Scan for the cell matching the given text and deliver its (x, y) coordinate at center. 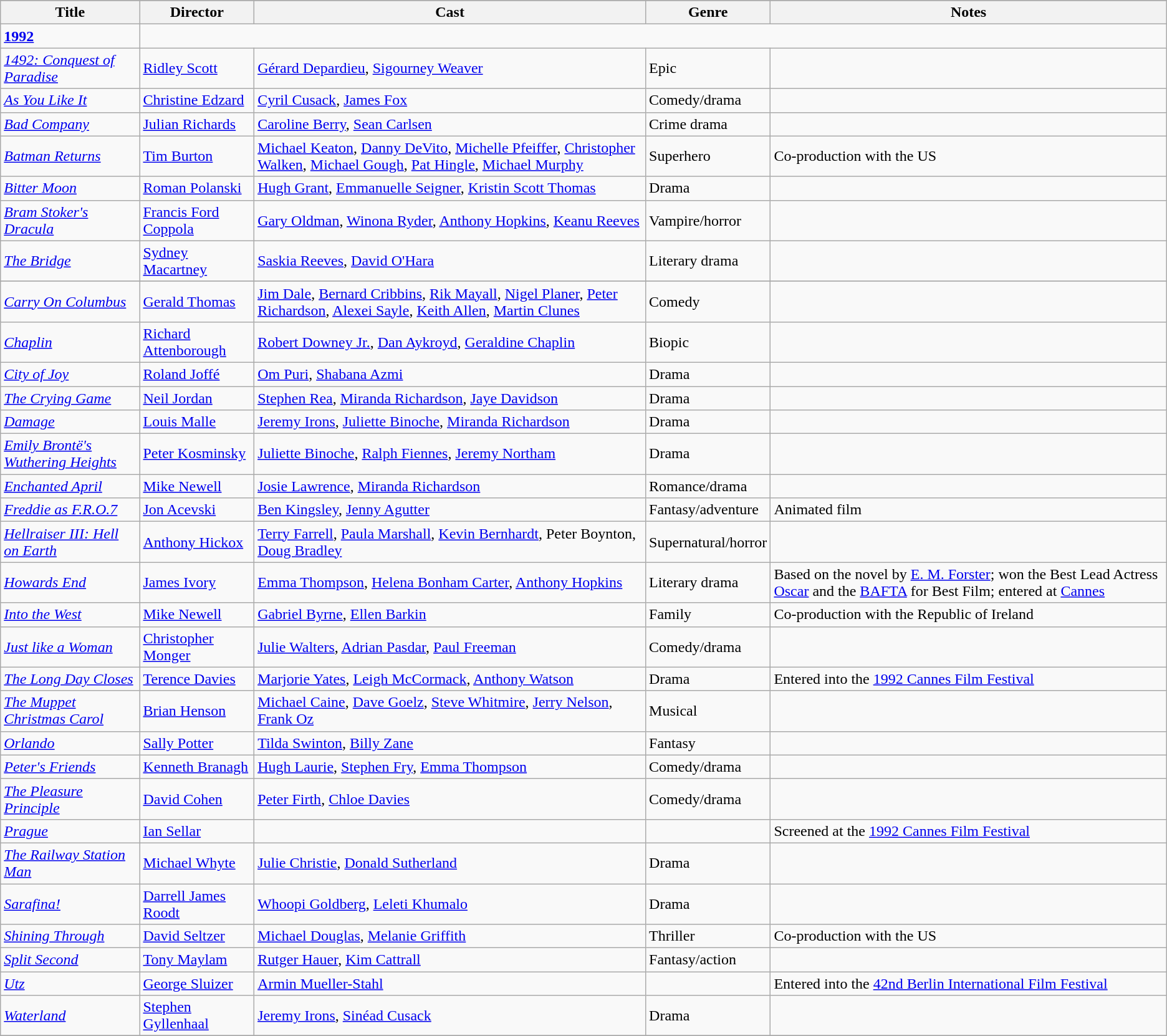
Jon Acevski (197, 510)
Juliette Binoche, Ralph Fiennes, Jeremy Northam (450, 454)
Jeremy Irons, Juliette Binoche, Miranda Richardson (450, 422)
Hugh Laurie, Stephen Fry, Emma Thompson (450, 767)
Roland Joffé (197, 374)
Waterland (70, 1016)
1492: Conquest of Paradise (70, 69)
Bitter Moon (70, 188)
Thriller (708, 936)
Ridley Scott (197, 69)
Sarafina! (70, 904)
The Bridge (70, 261)
Emily Brontë's Wuthering Heights (70, 454)
Animated film (969, 510)
Fantasy/action (708, 960)
1992 (70, 36)
Comedy (708, 302)
Emma Thompson, Helena Bonham Carter, Anthony Hopkins (450, 582)
Om Puri, Shabana Azmi (450, 374)
Supernatural/horror (708, 542)
Christopher Monger (197, 647)
Terence Davies (197, 679)
Musical (708, 711)
Just like a Woman (70, 647)
Howards End (70, 582)
Director (197, 12)
Bram Stoker's Dracula (70, 221)
Freddie as F.R.O.7 (70, 510)
Julian Richards (197, 124)
Gary Oldman, Winona Ryder, Anthony Hopkins, Keanu Reeves (450, 221)
Robert Downey Jr., Dan Aykroyd, Geraldine Chaplin (450, 342)
David Seltzer (197, 936)
Gabriel Byrne, Ellen Barkin (450, 615)
Whoopi Goldberg, Leleti Khumalo (450, 904)
Julie Walters, Adrian Pasdar, Paul Freeman (450, 647)
Christine Edzard (197, 100)
Roman Polanski (197, 188)
The Muppet Christmas Carol (70, 711)
Peter's Friends (70, 767)
As You Like It (70, 100)
Darrell James Roodt (197, 904)
Prague (70, 831)
Tony Maylam (197, 960)
Utz (70, 984)
Vampire/horror (708, 221)
Ben Kingsley, Jenny Agutter (450, 510)
Carry On Columbus (70, 302)
Cyril Cusack, James Fox (450, 100)
Fantasy (708, 743)
Hugh Grant, Emmanuelle Seigner, Kristin Scott Thomas (450, 188)
The Railway Station Man (70, 863)
Tilda Swinton, Billy Zane (450, 743)
Shining Through (70, 936)
Jim Dale, Bernard Cribbins, Rik Mayall, Nigel Planer, Peter Richardson, Alexei Sayle, Keith Allen, Martin Clunes (450, 302)
Damage (70, 422)
Entered into the 1992 Cannes Film Festival (969, 679)
Romance/drama (708, 486)
Bad Company (70, 124)
Screened at the 1992 Cannes Film Festival (969, 831)
Cast (450, 12)
Co-production with the Republic of Ireland (969, 615)
Neil Jordan (197, 398)
Richard Attenborough (197, 342)
Notes (969, 12)
Superhero (708, 156)
Jeremy Irons, Sinéad Cusack (450, 1016)
Hellraiser III: Hell on Earth (70, 542)
Terry Farrell, Paula Marshall, Kevin Bernhardt, Peter Boynton, Doug Bradley (450, 542)
Saskia Reeves, David O'Hara (450, 261)
Based on the novel by E. M. Forster; won the Best Lead Actress Oscar and the BAFTA for Best Film; entered at Cannes (969, 582)
Kenneth Branagh (197, 767)
City of Joy (70, 374)
Gérard Depardieu, Sigourney Weaver (450, 69)
Enchanted April (70, 486)
Louis Malle (197, 422)
Julie Christie, Donald Sutherland (450, 863)
Gerald Thomas (197, 302)
Rutger Hauer, Kim Cattrall (450, 960)
Sydney Macartney (197, 261)
Orlando (70, 743)
Michael Whyte (197, 863)
Crime drama (708, 124)
Entered into the 42nd Berlin International Film Festival (969, 984)
Genre (708, 12)
Marjorie Yates, Leigh McCormack, Anthony Watson (450, 679)
Into the West (70, 615)
Batman Returns (70, 156)
Stephen Gyllenhaal (197, 1016)
David Cohen (197, 799)
Split Second (70, 960)
Michael Douglas, Melanie Griffith (450, 936)
Family (708, 615)
Fantasy/adventure (708, 510)
Anthony Hickox (197, 542)
George Sluizer (197, 984)
Peter Firth, Chloe Davies (450, 799)
Michael Keaton, Danny DeVito, Michelle Pfeiffer, Christopher Walken, Michael Gough, Pat Hingle, Michael Murphy (450, 156)
Epic (708, 69)
Peter Kosminsky (197, 454)
Stephen Rea, Miranda Richardson, Jaye Davidson (450, 398)
Michael Caine, Dave Goelz, Steve Whitmire, Jerry Nelson, Frank Oz (450, 711)
Brian Henson (197, 711)
Caroline Berry, Sean Carlsen (450, 124)
Francis Ford Coppola (197, 221)
The Long Day Closes (70, 679)
Title (70, 12)
Ian Sellar (197, 831)
Josie Lawrence, Miranda Richardson (450, 486)
Armin Mueller-Stahl (450, 984)
Chaplin (70, 342)
The Crying Game (70, 398)
James Ivory (197, 582)
The Pleasure Principle (70, 799)
Tim Burton (197, 156)
Biopic (708, 342)
Sally Potter (197, 743)
